Output the [X, Y] coordinate of the center of the cell containing the given text.  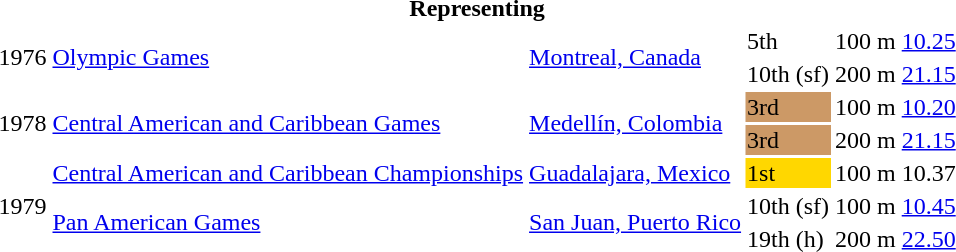
Olympic Games [288, 58]
Montreal, Canada [636, 58]
1st [788, 173]
Guadalajara, Mexico [636, 173]
Central American and Caribbean Championships [288, 173]
Medellín, Colombia [636, 124]
Central American and Caribbean Games [288, 124]
5th [788, 41]
